Determine the (x, y) coordinate at the center of the cell enclosing the given text.  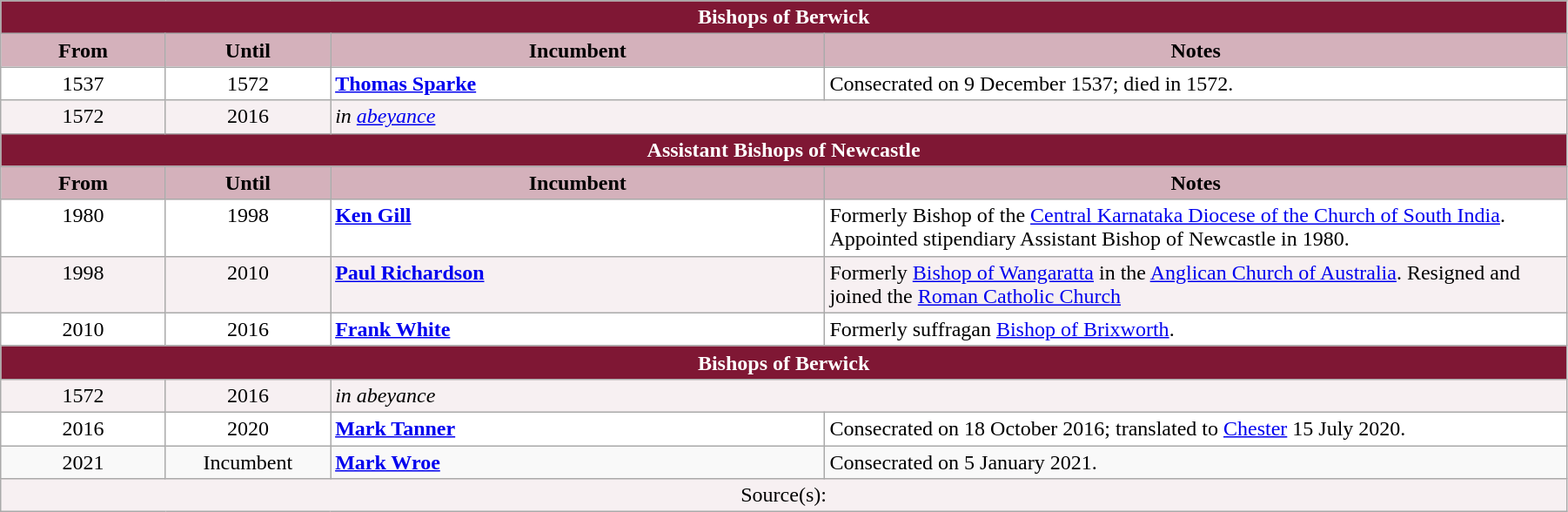
Assistant Bishops of Newcastle (784, 150)
Formerly Bishop of Wangaratta in the Anglican Church of Australia. Resigned and joined the Roman Catholic Church (1196, 284)
Thomas Sparke (578, 84)
Consecrated on 9 December 1537; died in 1572. (1196, 84)
Consecrated on 18 October 2016; translated to Chester 15 July 2020. (1196, 428)
1980 (84, 228)
Formerly suffragan Bishop of Brixworth. (1196, 329)
2021 (84, 462)
Formerly Bishop of the Central Karnataka Diocese of the Church of South India. Appointed stipendiary Assistant Bishop of Newcastle in 1980. (1196, 228)
Source(s): (784, 495)
Frank White (578, 329)
2020 (247, 428)
Consecrated on 5 January 2021. (1196, 462)
Mark Tanner (578, 428)
Ken Gill (578, 228)
Mark Wroe (578, 462)
Paul Richardson (578, 284)
1537 (84, 84)
